Identify which cell holds the provided text, then report its (x, y) central coordinate. 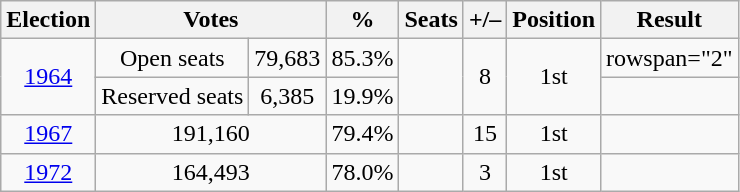
79,683 (288, 58)
15 (484, 134)
Reserved seats (172, 96)
1972 (48, 172)
79.4% (362, 134)
+/– (484, 20)
1964 (48, 77)
1967 (48, 134)
3 (484, 172)
6,385 (288, 96)
191,160 (211, 134)
rowspan="2" (670, 58)
Votes (211, 20)
Result (670, 20)
164,493 (211, 172)
Open seats (172, 58)
Seats (431, 20)
85.3% (362, 58)
8 (484, 77)
Election (48, 20)
% (362, 20)
78.0% (362, 172)
19.9% (362, 96)
Position (554, 20)
